Find where the given text appears and provide that cell's center as (X, Y) coordinate. 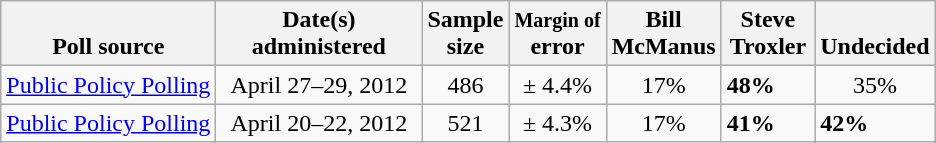
42% (875, 123)
± 4.4% (558, 85)
521 (466, 123)
Margin oferror (558, 34)
± 4.3% (558, 123)
41% (768, 123)
48% (768, 85)
SteveTroxler (768, 34)
April 27–29, 2012 (319, 85)
BillMcManus (664, 34)
Samplesize (466, 34)
35% (875, 85)
486 (466, 85)
Poll source (108, 34)
Date(s)administered (319, 34)
Undecided (875, 34)
April 20–22, 2012 (319, 123)
